Return the (X, Y) coordinate for the center point of the cell that contains the specified text.  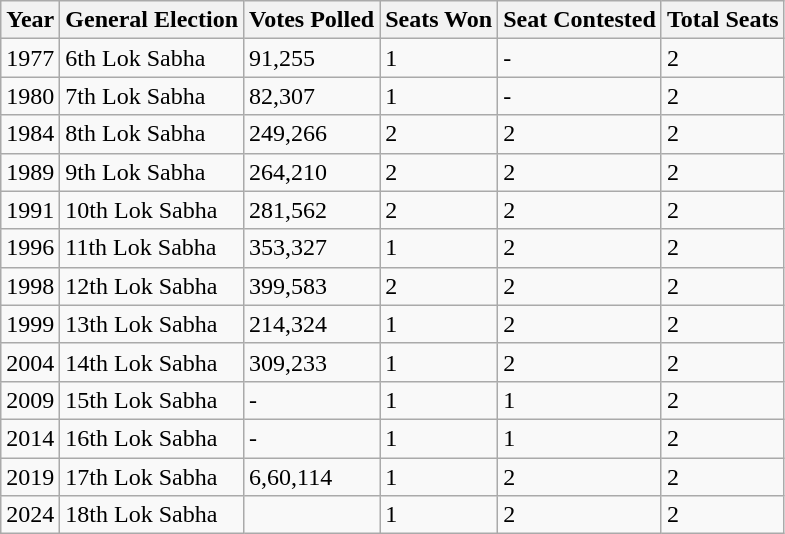
399,583 (312, 286)
Total Seats (722, 20)
309,233 (312, 362)
8th Lok Sabha (152, 134)
249,266 (312, 134)
18th Lok Sabha (152, 515)
15th Lok Sabha (152, 400)
1980 (30, 96)
14th Lok Sabha (152, 362)
1984 (30, 134)
2019 (30, 477)
91,255 (312, 58)
353,327 (312, 248)
Votes Polled (312, 20)
Year (30, 20)
281,562 (312, 210)
214,324 (312, 324)
1991 (30, 210)
Seat Contested (580, 20)
7th Lok Sabha (152, 96)
82,307 (312, 96)
264,210 (312, 172)
1996 (30, 248)
General Election (152, 20)
11th Lok Sabha (152, 248)
6th Lok Sabha (152, 58)
2004 (30, 362)
13th Lok Sabha (152, 324)
10th Lok Sabha (152, 210)
2009 (30, 400)
17th Lok Sabha (152, 477)
12th Lok Sabha (152, 286)
1989 (30, 172)
1977 (30, 58)
1998 (30, 286)
2024 (30, 515)
16th Lok Sabha (152, 438)
9th Lok Sabha (152, 172)
2014 (30, 438)
Seats Won (439, 20)
1999 (30, 324)
6,60,114 (312, 477)
